Return the (X, Y) coordinate for the center point of the cell that contains the specified text.  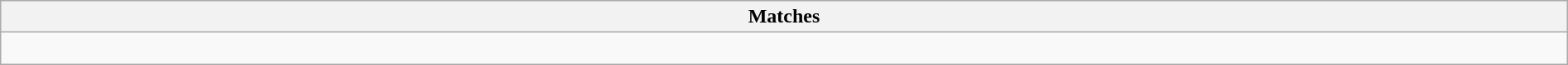
Matches (784, 17)
